Output the [X, Y] coordinate of the center of the cell containing the given text.  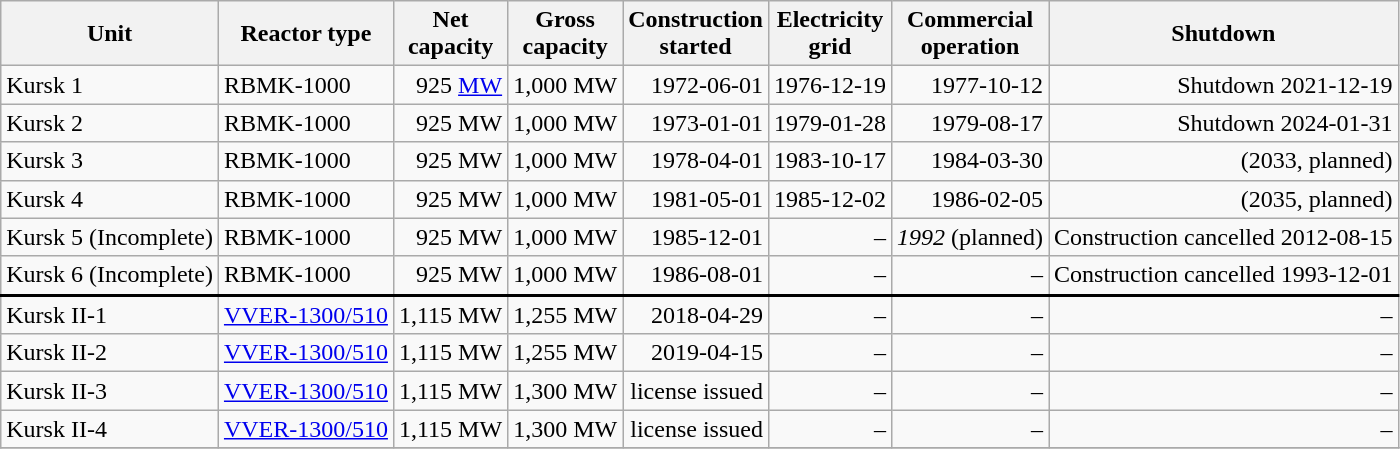
Kursk 6 (Incomplete) [110, 276]
Kursk II-3 [110, 391]
Kursk 3 [110, 161]
2019-04-15 [696, 353]
Grosscapacity [566, 34]
Shutdown 2024-01-31 [1223, 123]
1978-04-01 [696, 161]
1979-01-28 [830, 123]
2018-04-29 [696, 314]
1983-10-17 [830, 161]
Electricitygrid [830, 34]
1985-12-01 [696, 237]
Kursk 5 (Incomplete) [110, 237]
(2035, planned) [1223, 199]
1977-10-12 [970, 85]
1981-05-01 [696, 199]
Kursk 4 [110, 199]
Kursk II-2 [110, 353]
Construction cancelled 2012-08-15 [1223, 237]
Reactor type [306, 34]
(2033, planned) [1223, 161]
1992 (planned) [970, 237]
1979-08-17 [970, 123]
Kursk II-4 [110, 429]
1984-03-30 [970, 161]
Shutdown 2021-12-19 [1223, 85]
Construction cancelled 1993-12-01 [1223, 276]
1973-01-01 [696, 123]
1986-02-05 [970, 199]
1976-12-19 [830, 85]
Netcapacity [450, 34]
Shutdown [1223, 34]
1972-06-01 [696, 85]
Kursk 2 [110, 123]
Kursk II-1 [110, 314]
1985-12-02 [830, 199]
Unit [110, 34]
1986-08-01 [696, 276]
Commercialoperation [970, 34]
Kursk 1 [110, 85]
Constructionstarted [696, 34]
